Identify which cell holds the provided text, then report its [X, Y] central coordinate. 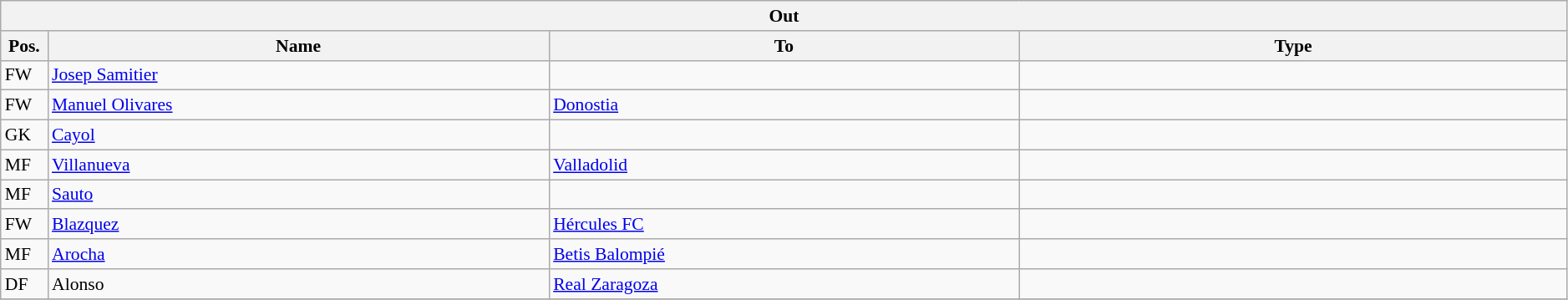
Out [784, 16]
Type [1293, 46]
Donostia [784, 105]
Name [298, 46]
GK [24, 135]
Blazquez [298, 225]
DF [24, 284]
Arocha [298, 254]
Alonso [298, 284]
Sauto [298, 195]
Betis Balompié [784, 254]
Cayol [298, 135]
Manuel Olivares [298, 105]
Hércules FC [784, 225]
Valladolid [784, 165]
Pos. [24, 46]
Josep Samitier [298, 75]
To [784, 46]
Villanueva [298, 165]
Real Zaragoza [784, 284]
